Extract the (x, y) coordinate from the center of the cell holding the provided text.  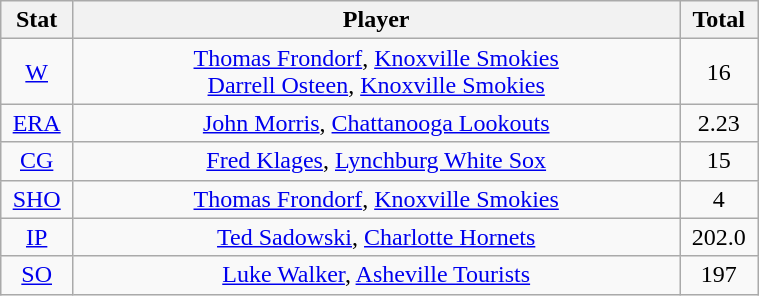
SHO (37, 199)
15 (719, 161)
197 (719, 275)
Ted Sadowski, Charlotte Hornets (376, 237)
2.23 (719, 123)
Thomas Frondorf, Knoxville Smokies Darrell Osteen, Knoxville Smokies (376, 72)
CG (37, 161)
SO (37, 275)
202.0 (719, 237)
Luke Walker, Asheville Tourists (376, 275)
W (37, 72)
IP (37, 237)
Player (376, 20)
16 (719, 72)
John Morris, Chattanooga Lookouts (376, 123)
Total (719, 20)
Thomas Frondorf, Knoxville Smokies (376, 199)
Stat (37, 20)
ERA (37, 123)
Fred Klages, Lynchburg White Sox (376, 161)
4 (719, 199)
